Extract the [x, y] coordinate from the center of the cell holding the provided text.  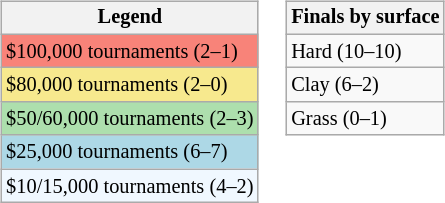
Grass (0–1) [365, 119]
$100,000 tournaments (2–1) [130, 51]
$80,000 tournaments (2–0) [130, 85]
Finals by surface [365, 18]
$25,000 tournaments (6–7) [130, 152]
Legend [130, 18]
Hard (10–10) [365, 51]
$50/60,000 tournaments (2–3) [130, 119]
Clay (6–2) [365, 85]
$10/15,000 tournaments (4–2) [130, 186]
